Scan for the cell matching the given text and deliver its (x, y) coordinate at center. 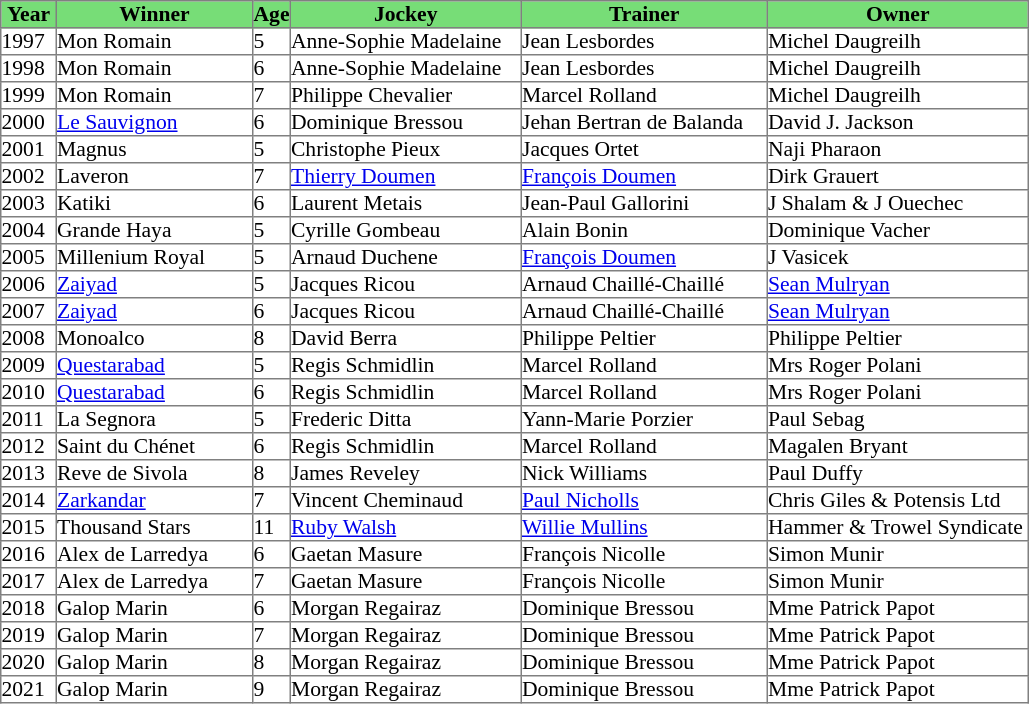
2003 (29, 204)
Laurent Metais (406, 204)
Magalen Bryant (898, 446)
Alain Bonin (644, 230)
1998 (29, 68)
2019 (29, 636)
David J. Jackson (898, 122)
Hammer & Trowel Syndicate (898, 528)
2001 (29, 150)
David Berra (406, 338)
1999 (29, 96)
Jockey (406, 14)
2017 (29, 582)
Yann-Marie Porzier (644, 420)
2009 (29, 366)
Ruby Walsh (406, 528)
James Reveley (406, 474)
Paul Duffy (898, 474)
2005 (29, 258)
2000 (29, 122)
2014 (29, 500)
2012 (29, 446)
Dominique Vacher (898, 230)
Trainer (644, 14)
Vincent Cheminaud (406, 500)
2002 (29, 176)
Monoalco (154, 338)
Grande Haya (154, 230)
2010 (29, 392)
La Segnora (154, 420)
Laveron (154, 176)
2004 (29, 230)
Thousand Stars (154, 528)
J Shalam & J Ouechec (898, 204)
Philippe Chevalier (406, 96)
2013 (29, 474)
Magnus (154, 150)
2008 (29, 338)
Paul Sebag (898, 420)
Jehan Bertran de Balanda (644, 122)
Year (29, 14)
Willie Mullins (644, 528)
Chris Giles & Potensis Ltd (898, 500)
Winner (154, 14)
Dirk Grauert (898, 176)
9 (272, 690)
Nick Williams (644, 474)
J Vasicek (898, 258)
2020 (29, 662)
2018 (29, 608)
Frederic Ditta (406, 420)
Age (272, 14)
Zarkandar (154, 500)
1997 (29, 42)
Christophe Pieux (406, 150)
Jean-Paul Gallorini (644, 204)
Thierry Doumen (406, 176)
2021 (29, 690)
Jacques Ortet (644, 150)
Le Sauvignon (154, 122)
11 (272, 528)
2016 (29, 554)
Katiki (154, 204)
2006 (29, 284)
Reve de Sivola (154, 474)
Millenium Royal (154, 258)
Cyrille Gombeau (406, 230)
2011 (29, 420)
2015 (29, 528)
2007 (29, 312)
Naji Pharaon (898, 150)
Paul Nicholls (644, 500)
Saint du Chénet (154, 446)
Owner (898, 14)
Arnaud Duchene (406, 258)
